Search for the cell housing the specified text and yield its (X, Y) center coordinate. 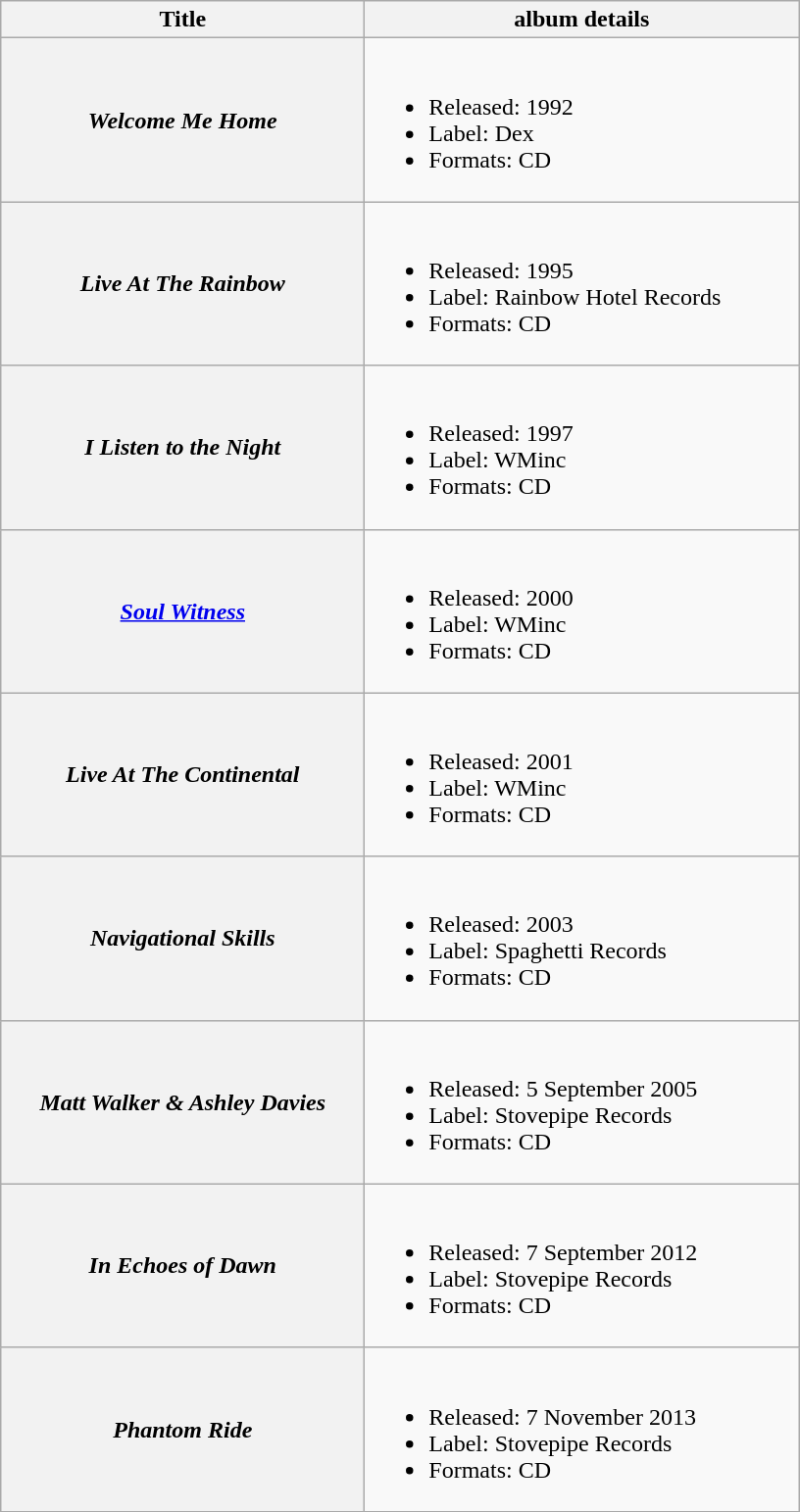
Released: 7 September 2012Label: Stovepipe RecordsFormats: CD (582, 1266)
Released: 1992Label: DexFormats: CD (582, 120)
Released: 1995Label: Rainbow Hotel RecordsFormats: CD (582, 284)
album details (582, 20)
Released: 2000Label: WMincFormats: CD (582, 611)
Released: 2003Label: Spaghetti RecordsFormats: CD (582, 939)
Title (182, 20)
Phantom Ride (182, 1429)
I Listen to the Night (182, 447)
Welcome Me Home (182, 120)
Released: 2001Label: WMincFormats: CD (582, 774)
Released: 1997Label: WMincFormats: CD (582, 447)
Navigational Skills (182, 939)
Live At The Continental (182, 774)
Released: 7 November 2013Label: Stovepipe RecordsFormats: CD (582, 1429)
Live At The Rainbow (182, 284)
In Echoes of Dawn (182, 1266)
Matt Walker & Ashley Davies (182, 1101)
Released: 5 September 2005Label: Stovepipe RecordsFormats: CD (582, 1101)
Soul Witness (182, 611)
